Detect which cell encompasses the target text, then output its (X, Y) center coordinate. 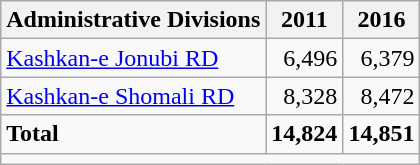
14,824 (304, 134)
8,328 (304, 96)
Kashkan-e Shomali RD (134, 96)
14,851 (382, 134)
2016 (382, 20)
2011 (304, 20)
8,472 (382, 96)
Administrative Divisions (134, 20)
Kashkan-e Jonubi RD (134, 58)
6,379 (382, 58)
Total (134, 134)
6,496 (304, 58)
